Output the (x, y) coordinate of the center of the cell containing the given text.  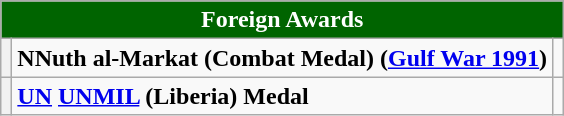
UN UNMIL (Liberia) Medal (282, 96)
NNuth al-Markat (Combat Medal) (Gulf War 1991) (282, 58)
Foreign Awards (282, 20)
